Locate the cell with the specified text and output its (x, y) center coordinate. 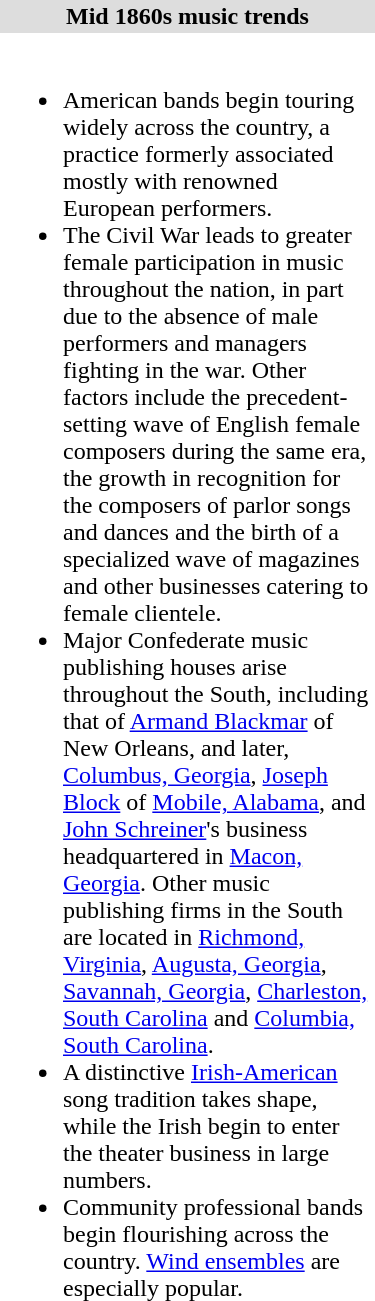
Mid 1860s music trends (188, 16)
